Identify which cell holds the provided text, then report its (X, Y) central coordinate. 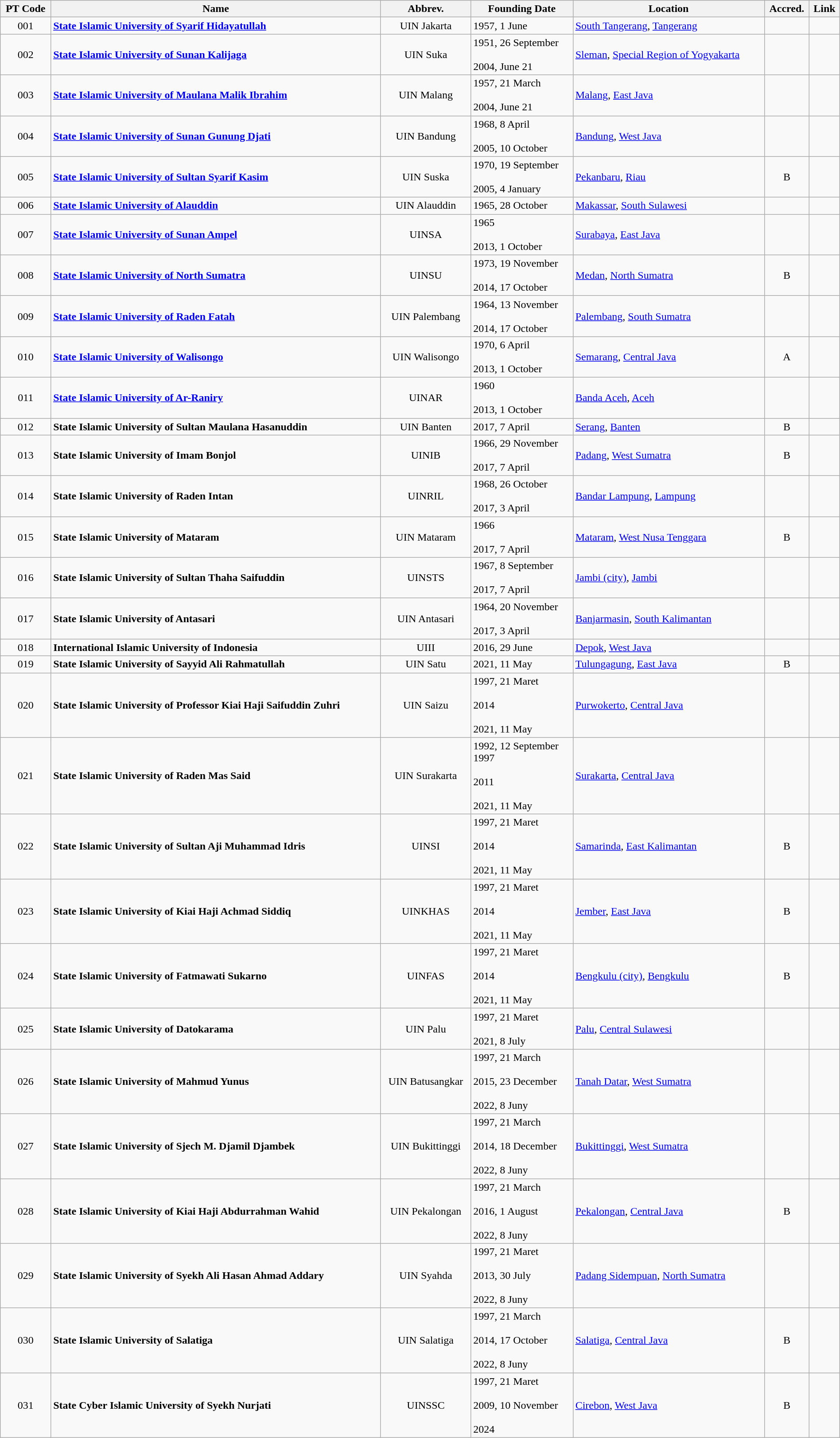
Serang, Banten (669, 427)
UIN Surakarta (425, 776)
State Islamic University of Sunan Kalijaga (216, 55)
028 (26, 1211)
1964, 20 November2017, 3 April (522, 619)
State Islamic University of North Sumatra (216, 275)
State Islamic University of Datokarama (216, 1029)
1951, 26 September2004, June 21 (522, 55)
016 (26, 578)
024 (26, 976)
Cirebon, West Java (669, 1405)
State Islamic University of Salatiga (216, 1341)
State Islamic University of Walisongo (216, 357)
Salatiga, Central Java (669, 1341)
State Islamic University of Sunan Ampel (216, 234)
UIN Antasari (425, 619)
1957, 1 June (522, 26)
UINSSC (425, 1405)
1967, 8 September2017, 7 April (522, 578)
2021, 11 May (522, 664)
Tanah Datar, West Sumatra (669, 1081)
Banda Aceh, Aceh (669, 397)
1997, 21 March2015, 23 December2022, 8 Juny (522, 1081)
017 (26, 619)
029 (26, 1276)
State Islamic University of Raden Mas Said (216, 776)
2016, 29 June (522, 647)
Bukittinggi, West Sumatra (669, 1146)
1997, 21 March2014, 17 October2022, 8 Juny (522, 1341)
Name (216, 9)
009 (26, 316)
UIN Bukittinggi (425, 1146)
Medan, North Sumatra (669, 275)
Depok, West Java (669, 647)
Bengkulu (city), Bengkulu (669, 976)
UINAR (425, 397)
Purwokerto, Central Java (669, 705)
005 (26, 177)
Surakarta, Central Java (669, 776)
State Islamic University of Sayyid Ali Rahmatullah (216, 664)
Link (824, 9)
Jember, East Java (669, 911)
UIN Suka (425, 55)
020 (26, 705)
UINIB (425, 456)
PT Code (26, 9)
State Islamic University of Mahmud Yunus (216, 1081)
021 (26, 776)
Jambi (city), Jambi (669, 578)
UIN Jakarta (425, 26)
1970, 19 September2005, 4 January (522, 177)
1997, 21 Maret2013, 30 July2022, 8 Juny (522, 1276)
1965, 28 October (522, 206)
022 (26, 846)
030 (26, 1341)
Location (669, 9)
Founding Date (522, 9)
031 (26, 1405)
State Islamic University of Sjech M. Djamil Djambek (216, 1146)
State Islamic University of Sultan Thaha Saifuddin (216, 578)
State Islamic University of Maulana Malik Ibrahim (216, 95)
State Islamic University of Professor Kiai Haji Saifuddin Zuhri (216, 705)
UINSTS (425, 578)
1997, 21 March2014, 18 December2022, 8 Juny (522, 1146)
025 (26, 1029)
19652013, 1 October (522, 234)
19662017, 7 April (522, 537)
State Islamic University of Fatmawati Sukarno (216, 976)
1997, 21 Maret2021, 8 July (522, 1029)
Palu, Central Sulawesi (669, 1029)
Abbrev. (425, 9)
UINSA (425, 234)
State Islamic University of Antasari (216, 619)
026 (26, 1081)
015 (26, 537)
State Islamic University of Kiai Haji Achmad Siddiq (216, 911)
Semarang, Central Java (669, 357)
011 (26, 397)
1973, 19 November2014, 17 October (522, 275)
1997, 21 March2016, 1 August2022, 8 Juny (522, 1211)
007 (26, 234)
1992, 12 September199720112021, 11 May (522, 776)
002 (26, 55)
Bandung, West Java (669, 136)
Padang, West Sumatra (669, 456)
Surabaya, East Java (669, 234)
1968, 26 October2017, 3 April (522, 496)
Padang Sidempuan, North Sumatra (669, 1276)
UINFAS (425, 976)
UIN Suska (425, 177)
018 (26, 647)
1968, 8 April2005, 10 October (522, 136)
Banjarmasin, South Kalimantan (669, 619)
1964, 13 November2014, 17 October (522, 316)
UIN Mataram (425, 537)
State Islamic University of Sultan Aji Muhammad Idris (216, 846)
UIN Palu (425, 1029)
UIN Palembang (425, 316)
012 (26, 427)
023 (26, 911)
South Tangerang, Tangerang (669, 26)
014 (26, 496)
003 (26, 95)
UIN Saizu (425, 705)
019 (26, 664)
UIN Batusangkar (425, 1081)
001 (26, 26)
UINSU (425, 275)
UIN Bandung (425, 136)
State Islamic University of Syarif Hidayatullah (216, 26)
Pekanbaru, Riau (669, 177)
Samarinda, East Kalimantan (669, 846)
UIN Satu (425, 664)
027 (26, 1146)
1997, 21 Maret2009, 10 November2024 (522, 1405)
1970, 6 April2013, 1 October (522, 357)
UIN Walisongo (425, 357)
A (787, 357)
State Islamic University of Alauddin (216, 206)
Palembang, South Sumatra (669, 316)
006 (26, 206)
State Islamic University of Sunan Gunung Djati (216, 136)
State Islamic University of Raden Intan (216, 496)
UIN Alauddin (425, 206)
State Islamic University of Kiai Haji Abdurrahman Wahid (216, 1211)
Pekalongan, Central Java (669, 1211)
UIN Salatiga (425, 1341)
004 (26, 136)
Tulungagung, East Java (669, 664)
UIN Pekalongan (425, 1211)
State Islamic University of Raden Fatah (216, 316)
State Islamic University of Sultan Syarif Kasim (216, 177)
19602013, 1 October (522, 397)
Mataram, West Nusa Tenggara (669, 537)
UINKHAS (425, 911)
UINSI (425, 846)
008 (26, 275)
UIN Syahda (425, 1276)
State Islamic University of Ar-Raniry (216, 397)
Makassar, South Sulawesi (669, 206)
1966, 29 November2017, 7 April (522, 456)
UIN Malang (425, 95)
Accred. (787, 9)
UIN Banten (425, 427)
International Islamic University of Indonesia (216, 647)
UIII (425, 647)
1957, 21 March2004, June 21 (522, 95)
State Islamic University of Imam Bonjol (216, 456)
State Islamic University of Sultan Maulana Hasanuddin (216, 427)
UINRIL (425, 496)
State Islamic University of Syekh Ali Hasan Ahmad Addary (216, 1276)
013 (26, 456)
State Cyber Islamic University of Syekh Nurjati (216, 1405)
State Islamic University of Mataram (216, 537)
Sleman, Special Region of Yogyakarta (669, 55)
2017, 7 April (522, 427)
Malang, East Java (669, 95)
Bandar Lampung, Lampung (669, 496)
010 (26, 357)
